Identify which cell holds the provided text, then report its (x, y) central coordinate. 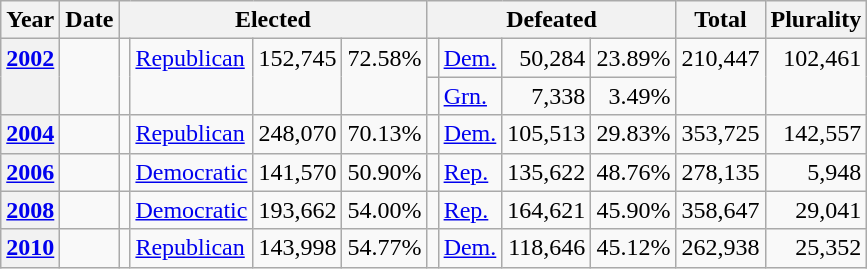
54.77% (384, 248)
278,135 (720, 172)
70.13% (384, 134)
45.90% (634, 210)
358,647 (720, 210)
45.12% (634, 248)
Grn. (470, 96)
118,646 (546, 248)
248,070 (298, 134)
2010 (30, 248)
152,745 (298, 77)
54.00% (384, 210)
5,948 (816, 172)
102,461 (816, 77)
Plurality (816, 20)
141,570 (298, 172)
25,352 (816, 248)
143,998 (298, 248)
Year (30, 20)
210,447 (720, 77)
29,041 (816, 210)
3.49% (634, 96)
50.90% (384, 172)
2008 (30, 210)
Elected (273, 20)
50,284 (546, 58)
23.89% (634, 58)
353,725 (720, 134)
Total (720, 20)
2002 (30, 77)
Date (90, 20)
193,662 (298, 210)
142,557 (816, 134)
2004 (30, 134)
7,338 (546, 96)
262,938 (720, 248)
29.83% (634, 134)
72.58% (384, 77)
Defeated (552, 20)
164,621 (546, 210)
135,622 (546, 172)
105,513 (546, 134)
48.76% (634, 172)
2006 (30, 172)
